Locate the cell with the specified text and output its [X, Y] center coordinate. 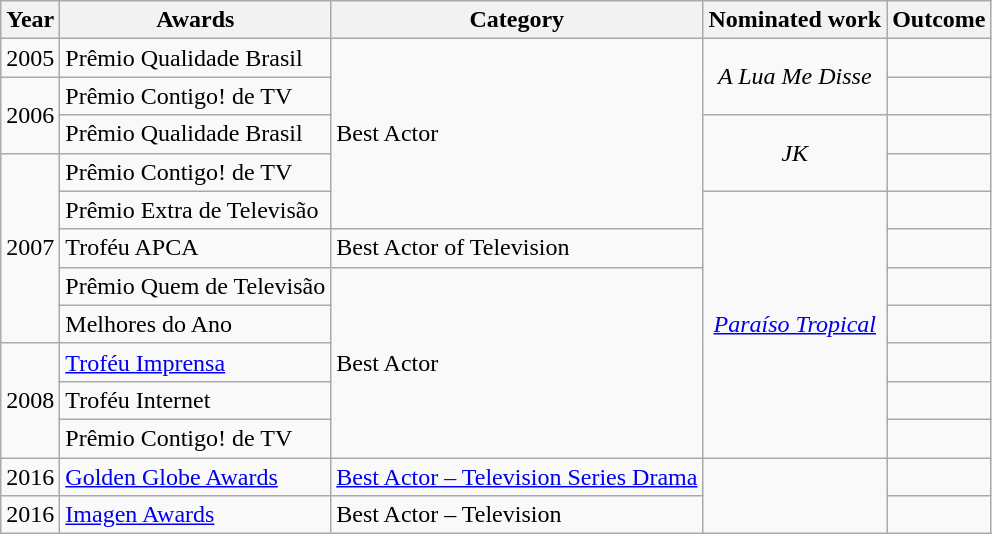
Troféu APCA [196, 248]
Melhores do Ano [196, 324]
Year [30, 20]
Golden Globe Awards [196, 477]
Troféu Imprensa [196, 362]
Prêmio Quem de Televisão [196, 286]
Prêmio Extra de Televisão [196, 210]
2006 [30, 115]
2007 [30, 248]
Category [517, 20]
Imagen Awards [196, 515]
Awards [196, 20]
Best Actor – Television [517, 515]
Outcome [939, 20]
A Lua Me Disse [795, 77]
2008 [30, 400]
Nominated work [795, 20]
Troféu Internet [196, 400]
Best Actor – Television Series Drama [517, 477]
JK [795, 153]
Best Actor of Television [517, 248]
Paraíso Tropical [795, 324]
2005 [30, 58]
